Locate the cell with the specified text and output its (x, y) center coordinate. 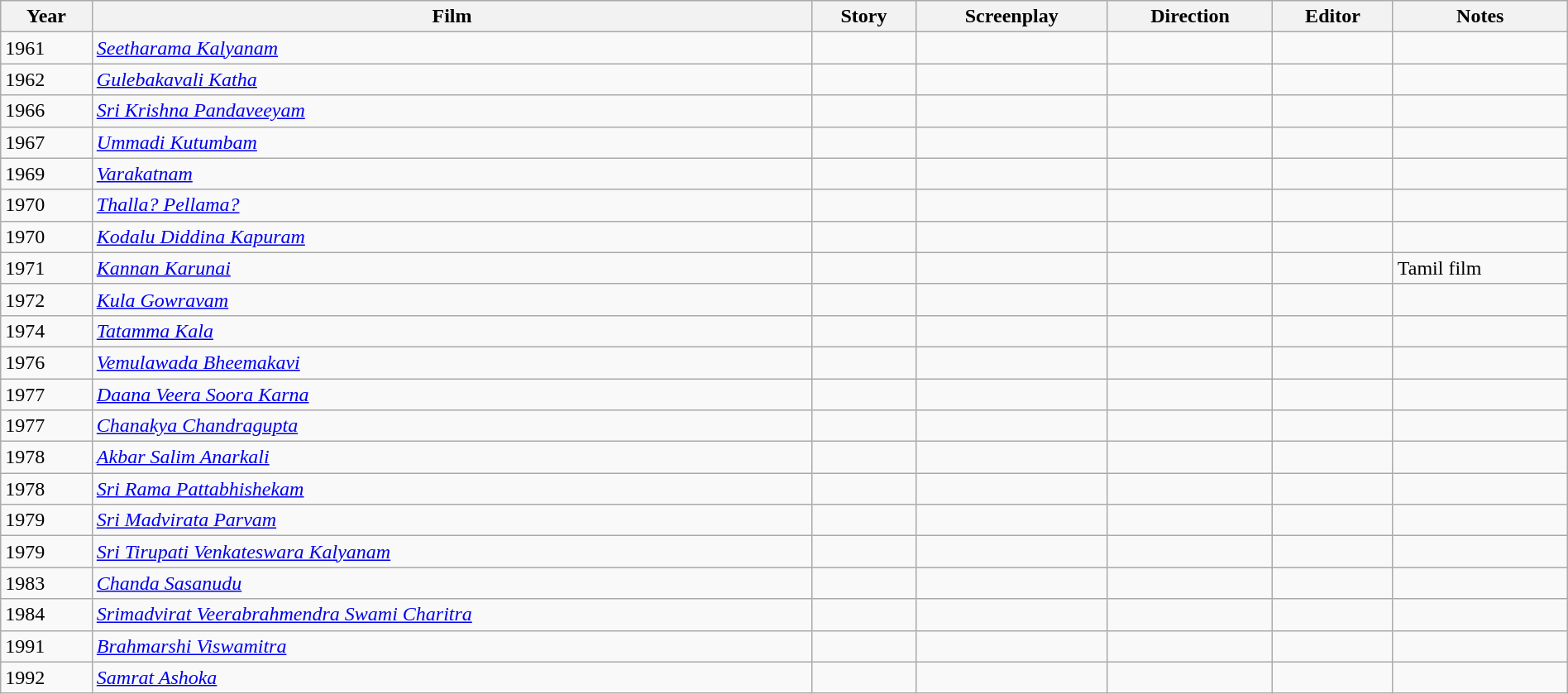
Gulebakavali Katha (452, 79)
Sri Tirupati Venkateswara Kalyanam (452, 552)
Samrat Ashoka (452, 677)
Sri Rama Pattabhishekam (452, 489)
Ummadi Kutumbam (452, 142)
Vemulawada Bheemakavi (452, 362)
Thalla? Pellama? (452, 205)
1983 (46, 583)
1991 (46, 646)
1972 (46, 299)
1961 (46, 48)
Akbar Salim Anarkali (452, 457)
Kula Gowravam (452, 299)
Film (452, 17)
Kodalu Diddina Kapuram (452, 237)
Story (863, 17)
1967 (46, 142)
Chanakya Chandragupta (452, 426)
1992 (46, 677)
Tatamma Kala (452, 331)
Direction (1190, 17)
1971 (46, 268)
Sri Madvirata Parvam (452, 520)
Daana Veera Soora Karna (452, 395)
Varakatnam (452, 174)
1969 (46, 174)
Chanda Sasanudu (452, 583)
1974 (46, 331)
1976 (46, 362)
1984 (46, 615)
Screenplay (1011, 17)
1966 (46, 111)
Srimadvirat Veerabrahmendra Swami Charitra (452, 615)
Brahmarshi Viswamitra (452, 646)
Notes (1480, 17)
Tamil film (1480, 268)
Year (46, 17)
1962 (46, 79)
Kannan Karunai (452, 268)
Seetharama Kalyanam (452, 48)
Editor (1333, 17)
Sri Krishna Pandaveeyam (452, 111)
